Output the (x, y) coordinate of the center of the cell containing the given text.  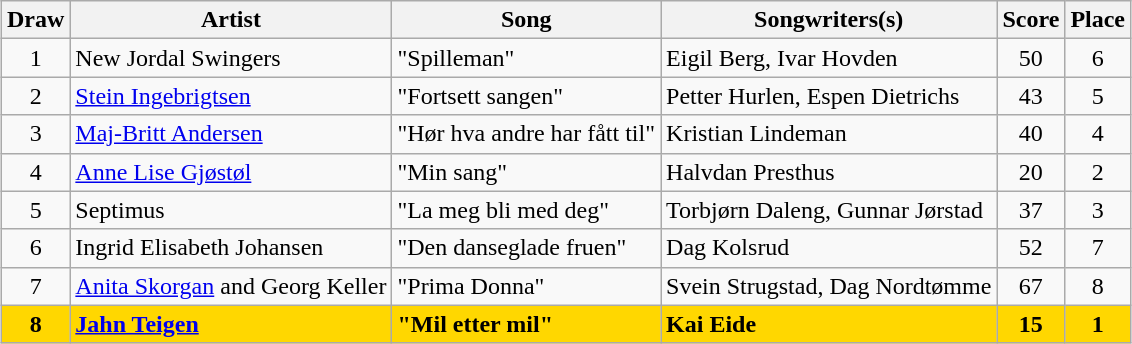
Svein Strugstad, Dag Nordtømme (829, 286)
"La meg bli med deg" (526, 210)
40 (1031, 134)
Songwriters(s) (829, 20)
Maj-Britt Andersen (231, 134)
"Fortsett sangen" (526, 96)
Ingrid Elisabeth Johansen (231, 248)
Anita Skorgan and Georg Keller (231, 286)
Draw (35, 20)
"Prima Donna" (526, 286)
67 (1031, 286)
"Hør hva andre har fått til" (526, 134)
50 (1031, 58)
Septimus (231, 210)
Kai Eide (829, 324)
52 (1031, 248)
37 (1031, 210)
"Spilleman" (526, 58)
"Min sang" (526, 172)
Eigil Berg, Ivar Hovden (829, 58)
New Jordal Swingers (231, 58)
"Mil etter mil" (526, 324)
Torbjørn Daleng, Gunnar Jørstad (829, 210)
Score (1031, 20)
Halvdan Presthus (829, 172)
Song (526, 20)
Place (1098, 20)
Artist (231, 20)
Dag Kolsrud (829, 248)
43 (1031, 96)
15 (1031, 324)
Stein Ingebrigtsen (231, 96)
20 (1031, 172)
Anne Lise Gjøstøl (231, 172)
Jahn Teigen (231, 324)
Kristian Lindeman (829, 134)
"Den danseglade fruen" (526, 248)
Petter Hurlen, Espen Dietrichs (829, 96)
